From the cell containing the given text, extract its center point as (X, Y) coordinate. 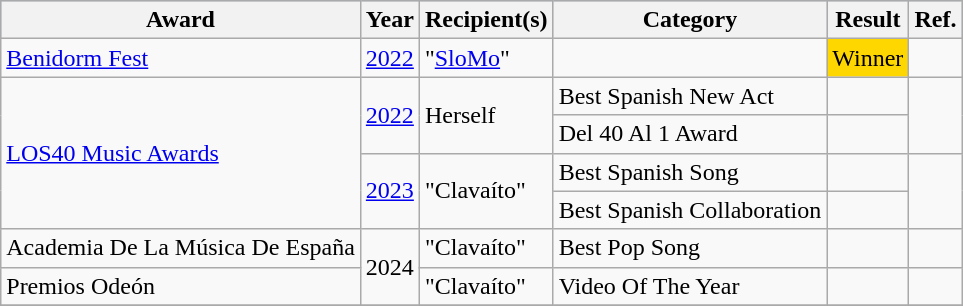
Del 40 Al 1 Award (690, 134)
Category (690, 20)
Best Spanish Song (690, 172)
Result (868, 20)
Recipient(s) (486, 20)
Winner (868, 58)
Best Pop Song (690, 248)
LOS40 Music Awards (181, 153)
Premios Odeón (181, 286)
2024 (390, 267)
Best Spanish New Act (690, 96)
"SloMo" (486, 58)
Video Of The Year (690, 286)
Herself (486, 115)
Academia De La Música De España (181, 248)
2023 (390, 191)
Benidorm Fest (181, 58)
Award (181, 20)
Year (390, 20)
Ref. (936, 20)
Best Spanish Collaboration (690, 210)
